Identify which cell holds the provided text, then report its (X, Y) central coordinate. 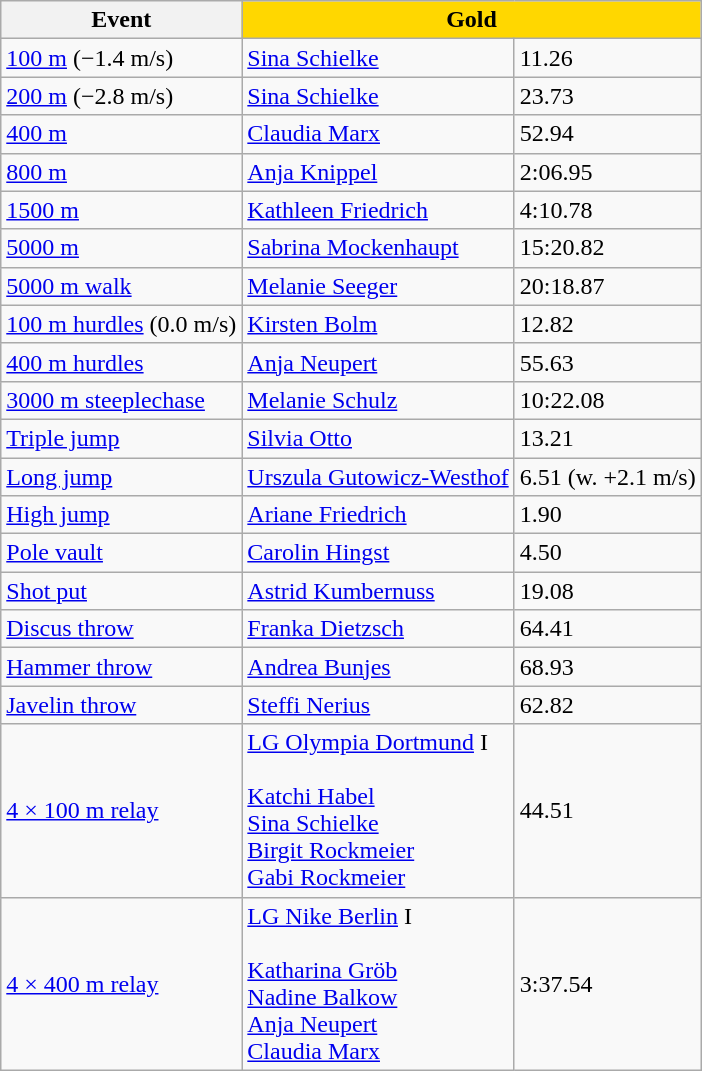
400 m hurdles (122, 362)
LG Nike Berlin I Katharina Gröb Nadine Balkow Anja Neupert Claudia Marx (378, 984)
2:06.95 (608, 172)
Melanie Schulz (378, 400)
Kirsten Bolm (378, 324)
62.82 (608, 705)
100 m hurdles (0.0 m/s) (122, 324)
800 m (122, 172)
68.93 (608, 667)
Discus throw (122, 629)
Event (122, 20)
Carolin Hingst (378, 553)
20:18.87 (608, 286)
400 m (122, 134)
12.82 (608, 324)
High jump (122, 515)
64.41 (608, 629)
4:10.78 (608, 210)
Franka Dietzsch (378, 629)
1.90 (608, 515)
4.50 (608, 553)
Javelin throw (122, 705)
Gold (472, 20)
3000 m steeplechase (122, 400)
4 × 400 m relay (122, 984)
55.63 (608, 362)
Pole vault (122, 553)
Sabrina Mockenhaupt (378, 248)
11.26 (608, 58)
Anja Knippel (378, 172)
10:22.08 (608, 400)
LG Olympia Dortmund I Katchi Habel Sina Schielke Birgit Rockmeier Gabi Rockmeier (378, 810)
4 × 100 m relay (122, 810)
Melanie Seeger (378, 286)
Silvia Otto (378, 438)
1500 m (122, 210)
5000 m (122, 248)
Andrea Bunjes (378, 667)
3:37.54 (608, 984)
19.08 (608, 591)
6.51 (w. +2.1 m/s) (608, 477)
Claudia Marx (378, 134)
44.51 (608, 810)
Astrid Kumbernuss (378, 591)
Shot put (122, 591)
Steffi Nerius (378, 705)
Anja Neupert (378, 362)
23.73 (608, 96)
200 m (−2.8 m/s) (122, 96)
5000 m walk (122, 286)
Long jump (122, 477)
Ariane Friedrich (378, 515)
15:20.82 (608, 248)
52.94 (608, 134)
Triple jump (122, 438)
100 m (−1.4 m/s) (122, 58)
Kathleen Friedrich (378, 210)
Urszula Gutowicz-Westhof (378, 477)
Hammer throw (122, 667)
13.21 (608, 438)
